Determine the (X, Y) coordinate at the center of the cell enclosing the given text.  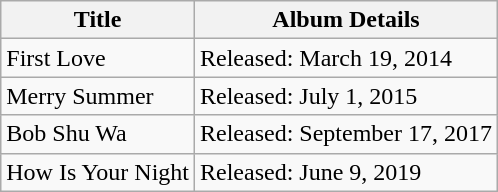
Title (98, 20)
Released: July 1, 2015 (346, 96)
Released: March 19, 2014 (346, 58)
First Love (98, 58)
How Is Your Night (98, 172)
Merry Summer (98, 96)
Bob Shu Wa (98, 134)
Released: September 17, 2017 (346, 134)
Released: June 9, 2019 (346, 172)
Album Details (346, 20)
